Output the (X, Y) coordinate of the center of the cell containing the given text.  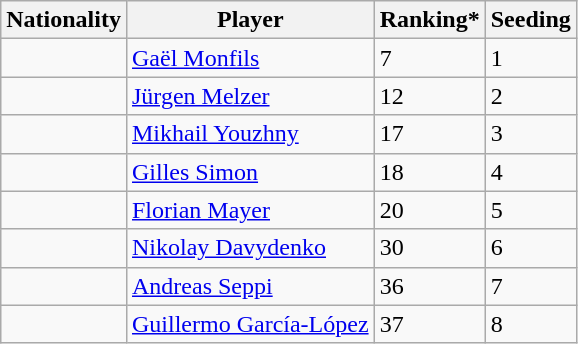
Mikhail Youzhny (250, 134)
Nikolay Davydenko (250, 248)
8 (530, 324)
36 (430, 286)
Seeding (530, 20)
2 (530, 96)
4 (530, 172)
12 (430, 96)
Gilles Simon (250, 172)
Gaël Monfils (250, 58)
30 (430, 248)
20 (430, 210)
Guillermo García-López (250, 324)
6 (530, 248)
17 (430, 134)
18 (430, 172)
3 (530, 134)
1 (530, 58)
Jürgen Melzer (250, 96)
Nationality (64, 20)
Andreas Seppi (250, 286)
Player (250, 20)
Florian Mayer (250, 210)
5 (530, 210)
37 (430, 324)
Ranking* (430, 20)
